Detect which cell encompasses the target text, then output its [x, y] center coordinate. 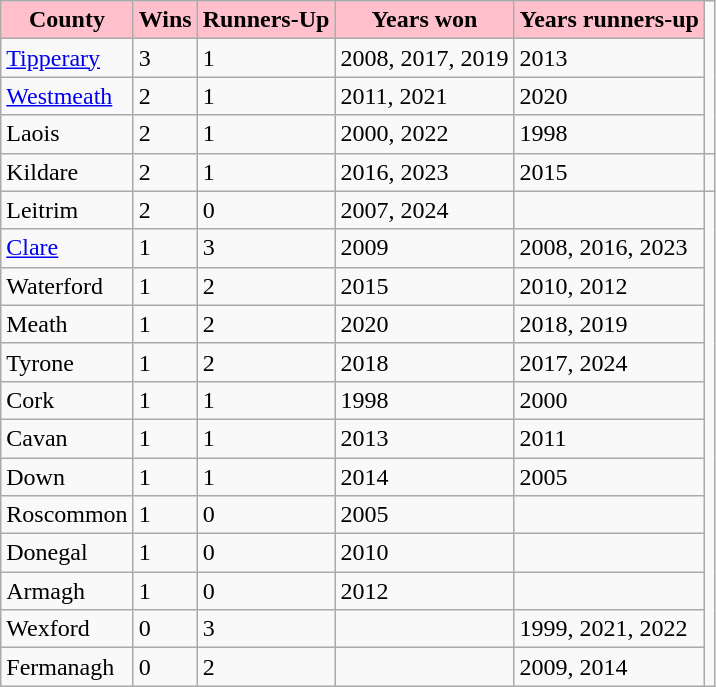
2012 [424, 591]
2007, 2024 [424, 210]
Roscommon [67, 515]
2016, 2023 [424, 172]
Laois [67, 134]
2014 [424, 477]
2008, 2017, 2019 [424, 58]
Meath [67, 324]
Cavan [67, 438]
County [67, 20]
Wins [165, 20]
2009, 2014 [609, 667]
Cork [67, 400]
Years runners-up [609, 20]
Down [67, 477]
Leitrim [67, 210]
2010, 2012 [609, 286]
2000 [609, 400]
2011, 2021 [424, 96]
2018 [424, 362]
Tipperary [67, 58]
Runners-Up [266, 20]
Wexford [67, 629]
2000, 2022 [424, 134]
1999, 2021, 2022 [609, 629]
2010 [424, 553]
Kildare [67, 172]
Years won [424, 20]
2017, 2024 [609, 362]
Westmeath [67, 96]
2008, 2016, 2023 [609, 248]
2011 [609, 438]
Waterford [67, 286]
2009 [424, 248]
Armagh [67, 591]
Clare [67, 248]
2018, 2019 [609, 324]
Tyrone [67, 362]
Fermanagh [67, 667]
Donegal [67, 553]
